Return [x, y] of the center of cell containing provided text 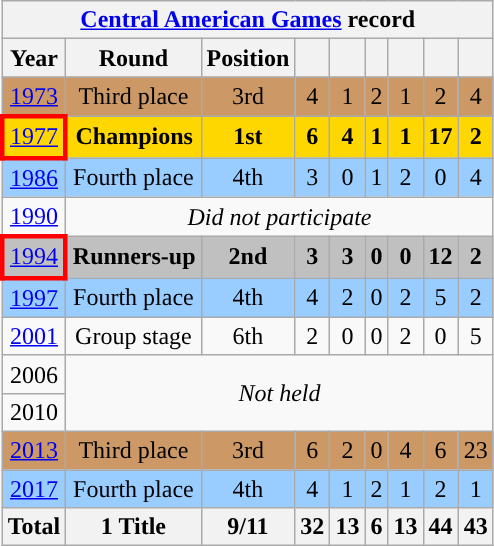
Central American Games record [248, 20]
23 [476, 450]
2nd [248, 258]
Runners-up [134, 258]
Total [34, 527]
6th [248, 336]
Position [248, 58]
2001 [34, 336]
Group stage [134, 336]
1994 [34, 258]
1973 [34, 97]
Year [34, 58]
1997 [34, 298]
9/11 [248, 527]
2017 [34, 489]
1st [248, 136]
1986 [34, 178]
1 Title [134, 527]
2013 [34, 450]
43 [476, 527]
1990 [34, 217]
32 [312, 527]
Did not participate [280, 217]
2010 [34, 412]
Not held [280, 393]
44 [440, 527]
2006 [34, 374]
1977 [34, 136]
Champions [134, 136]
Round [134, 58]
17 [440, 136]
12 [440, 258]
